Locate the cell with the specified text and output its (x, y) center coordinate. 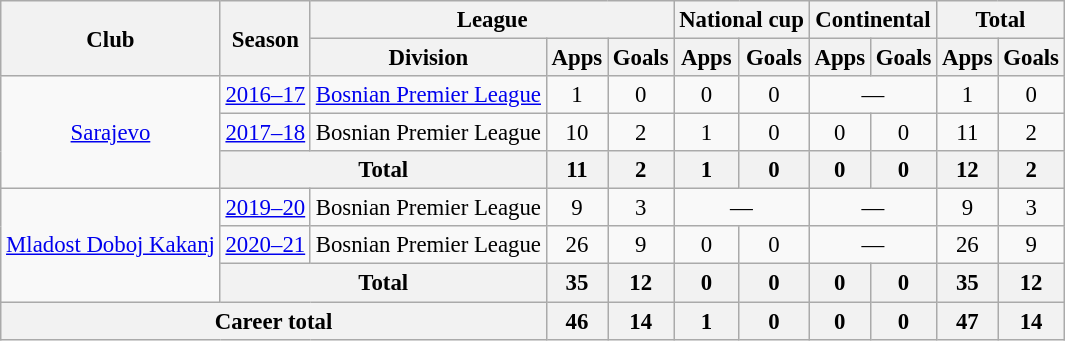
10 (576, 133)
Sarajevo (110, 132)
Continental (873, 20)
Mladost Doboj Kakanj (110, 246)
2019–20 (265, 208)
2020–21 (265, 245)
National cup (742, 20)
Season (265, 38)
2016–17 (265, 95)
46 (576, 321)
Division (428, 58)
League (492, 20)
Career total (274, 321)
Club (110, 38)
47 (968, 321)
2017–18 (265, 133)
